Extract the (x, y) coordinate from the center of the cell holding the provided text.  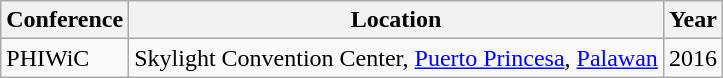
PHIWiC (65, 58)
2016 (692, 58)
Skylight Convention Center, Puerto Princesa, Palawan (396, 58)
Year (692, 20)
Location (396, 20)
Conference (65, 20)
